Locate the cell with the specified text and output its (x, y) center coordinate. 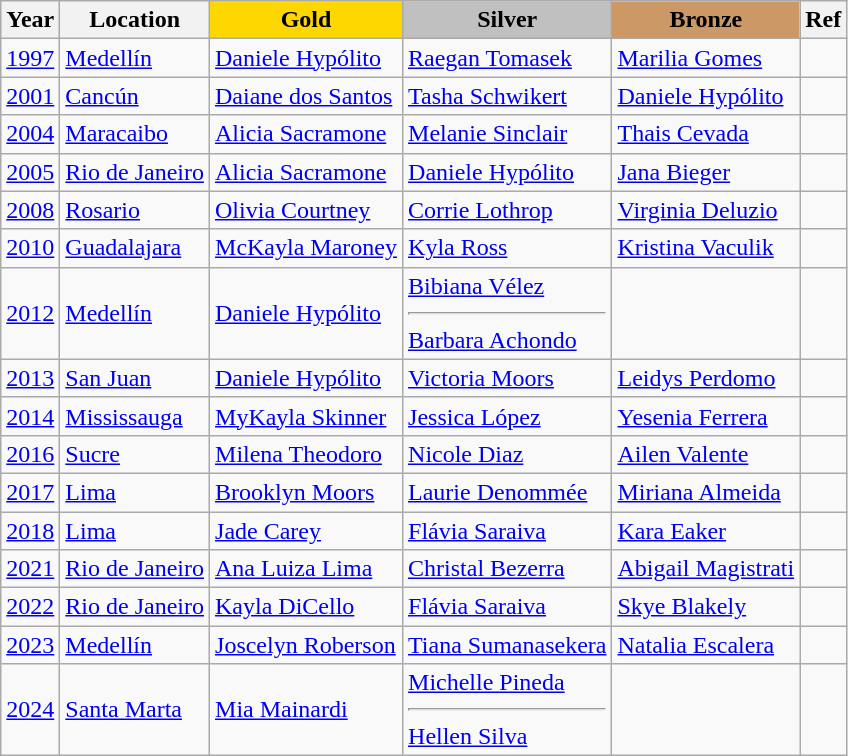
Melanie Sinclair (508, 134)
Guadalajara (135, 248)
Abigail Magistrati (706, 569)
Cancún (135, 96)
2012 (30, 313)
2014 (30, 416)
2004 (30, 134)
Miriana Almeida (706, 492)
Leidys Perdomo (706, 378)
Skye Blakely (706, 607)
Kristina Vaculik (706, 248)
Raegan Tomasek (508, 58)
Jade Carey (306, 531)
Santa Marta (135, 710)
Maracaibo (135, 134)
Joscelyn Roberson (306, 645)
Kayla DiCello (306, 607)
McKayla Maroney (306, 248)
Milena Theodoro (306, 454)
Kyla Ross (508, 248)
2023 (30, 645)
2013 (30, 378)
Mississauga (135, 416)
Ref (824, 20)
2005 (30, 172)
Victoria Moors (508, 378)
Christal Bezerra (508, 569)
Jana Bieger (706, 172)
Brooklyn Moors (306, 492)
Ailen Valente (706, 454)
Tasha Schwikert (508, 96)
2001 (30, 96)
Location (135, 20)
2008 (30, 210)
Year (30, 20)
2018 (30, 531)
Bronze (706, 20)
Silver (508, 20)
Gold (306, 20)
Sucre (135, 454)
2010 (30, 248)
Thais Cevada (706, 134)
2024 (30, 710)
Marilia Gomes (706, 58)
2022 (30, 607)
Olivia Courtney (306, 210)
2021 (30, 569)
Yesenia Ferrera (706, 416)
Tiana Sumanasekera (508, 645)
Bibiana Vélez Barbara Achondo (508, 313)
Nicole Diaz (508, 454)
Rosario (135, 210)
2016 (30, 454)
Corrie Lothrop (508, 210)
2017 (30, 492)
1997 (30, 58)
Laurie Denommée (508, 492)
Michelle Pineda Hellen Silva (508, 710)
Daiane dos Santos (306, 96)
San Juan (135, 378)
Jessica López (508, 416)
Natalia Escalera (706, 645)
MyKayla Skinner (306, 416)
Virginia Deluzio (706, 210)
Mia Mainardi (306, 710)
Ana Luiza Lima (306, 569)
Kara Eaker (706, 531)
